Extract the [X, Y] coordinate from the center of the cell holding the provided text.  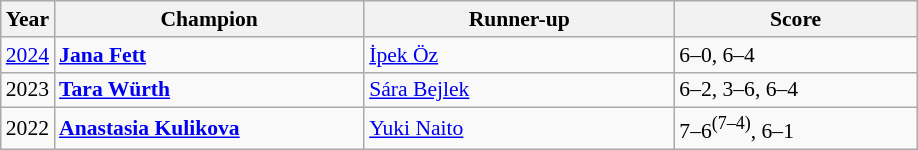
Anastasia Kulikova [209, 128]
Tara Würth [209, 90]
7–6(7–4), 6–1 [796, 128]
Yuki Naito [519, 128]
Score [796, 19]
Jana Fett [209, 55]
İpek Öz [519, 55]
Year [28, 19]
6–0, 6–4 [796, 55]
Runner-up [519, 19]
2024 [28, 55]
Sára Bejlek [519, 90]
2023 [28, 90]
Champion [209, 19]
2022 [28, 128]
6–2, 3–6, 6–4 [796, 90]
